Locate the cell with the specified text and output its [x, y] center coordinate. 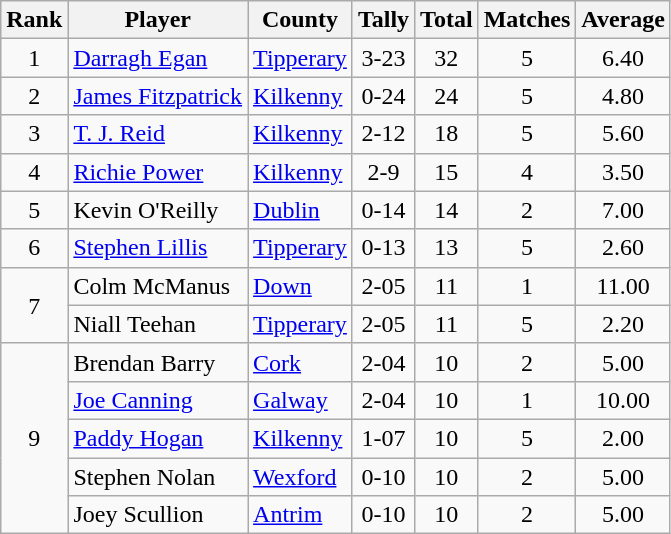
5.60 [624, 134]
2.60 [624, 248]
0-13 [383, 248]
14 [447, 210]
Average [624, 20]
Matches [527, 20]
9 [34, 438]
32 [447, 58]
T. J. Reid [158, 134]
6 [34, 248]
Joey Scullion [158, 515]
Darragh Egan [158, 58]
Brendan Barry [158, 362]
Stephen Lillis [158, 248]
15 [447, 172]
James Fitzpatrick [158, 96]
7.00 [624, 210]
Paddy Hogan [158, 438]
24 [447, 96]
Kevin O'Reilly [158, 210]
2-9 [383, 172]
Player [158, 20]
3.50 [624, 172]
2.00 [624, 438]
3-23 [383, 58]
2.20 [624, 324]
Galway [300, 400]
Wexford [300, 477]
Rank [34, 20]
Down [300, 286]
11.00 [624, 286]
Antrim [300, 515]
Total [447, 20]
1-07 [383, 438]
Stephen Nolan [158, 477]
0-14 [383, 210]
10.00 [624, 400]
Richie Power [158, 172]
Dublin [300, 210]
Cork [300, 362]
6.40 [624, 58]
4.80 [624, 96]
18 [447, 134]
3 [34, 134]
0-24 [383, 96]
2-12 [383, 134]
County [300, 20]
Niall Teehan [158, 324]
13 [447, 248]
Colm McManus [158, 286]
7 [34, 305]
Joe Canning [158, 400]
Tally [383, 20]
